For the text-containing cell, return its midpoint in (X, Y) coordinate format. 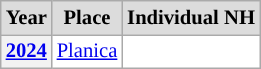
Individual NH (191, 17)
Year (26, 17)
Planica (87, 51)
Place (87, 17)
2024 (26, 51)
